Identify which cell holds the provided text, then report its (X, Y) central coordinate. 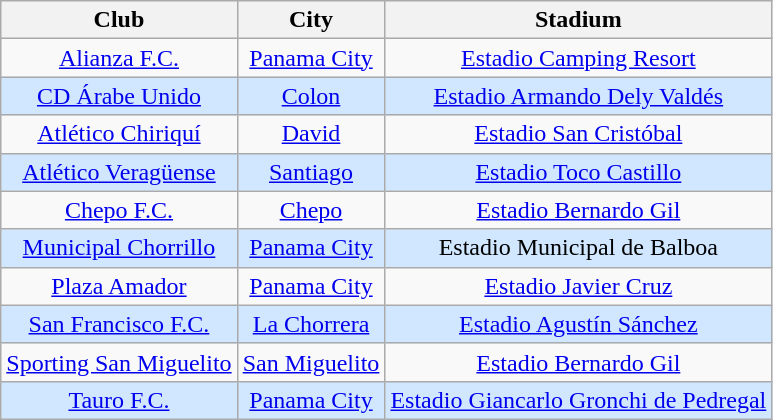
La Chorrera (311, 324)
Estadio Javier Cruz (578, 286)
Santiago (311, 172)
Estadio Camping Resort (578, 58)
Estadio Municipal de Balboa (578, 248)
San Miguelito (311, 362)
Plaza Amador (119, 286)
Stadium (578, 20)
San Francisco F.C. (119, 324)
Estadio Toco Castillo (578, 172)
Alianza F.C. (119, 58)
David (311, 134)
Estadio Giancarlo Gronchi de Pedregal (578, 400)
Estadio Agustín Sánchez (578, 324)
Atlético Chiriquí (119, 134)
Chepo (311, 210)
Municipal Chorrillo (119, 248)
CD Árabe Unido (119, 96)
Tauro F.C. (119, 400)
Sporting San Miguelito (119, 362)
Estadio San Cristóbal (578, 134)
Colon (311, 96)
Club (119, 20)
Chepo F.C. (119, 210)
Atlético Veragüense (119, 172)
City (311, 20)
Estadio Armando Dely Valdés (578, 96)
